Determine the [x, y] coordinate at the center of the cell enclosing the given text.  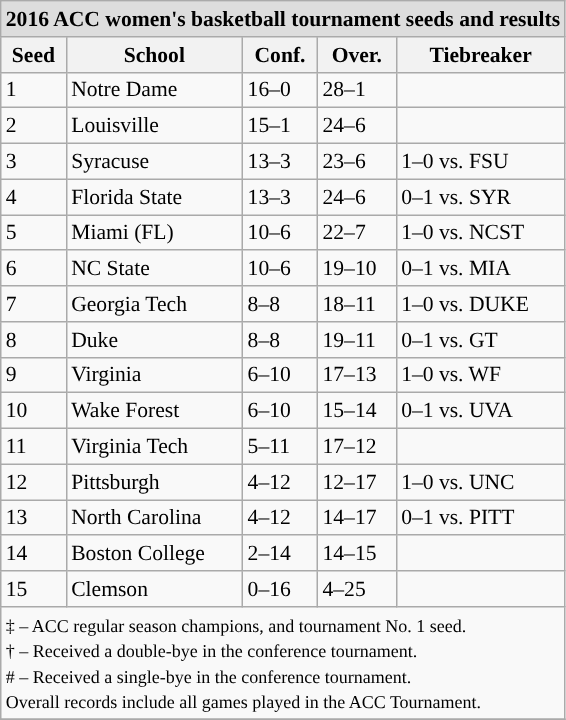
0–1 vs. SYR [480, 197]
14–17 [356, 518]
Virginia [154, 375]
11 [34, 447]
5 [34, 233]
10 [34, 411]
2–14 [280, 554]
15 [34, 589]
7 [34, 304]
23–6 [356, 162]
Clemson [154, 589]
18–11 [356, 304]
Florida State [154, 197]
8 [34, 340]
Virginia Tech [154, 447]
Georgia Tech [154, 304]
0–1 vs. MIA [480, 269]
Over. [356, 55]
17–13 [356, 375]
1–0 vs. DUKE [480, 304]
1 [34, 90]
14–15 [356, 554]
16–0 [280, 90]
Syracuse [154, 162]
0–16 [280, 589]
15–1 [280, 126]
0–1 vs. PITT [480, 518]
Pittsburgh [154, 482]
19–10 [356, 269]
9 [34, 375]
5–11 [280, 447]
2 [34, 126]
22–7 [356, 233]
Seed [34, 55]
28–1 [356, 90]
0–1 vs. GT [480, 340]
Louisville [154, 126]
2016 ACC women's basketball tournament seeds and results [283, 19]
1–0 vs. NCST [480, 233]
NC State [154, 269]
13 [34, 518]
17–12 [356, 447]
Wake Forest [154, 411]
Miami (FL) [154, 233]
1–0 vs. UNC [480, 482]
Conf. [280, 55]
0–1 vs. UVA [480, 411]
1–0 vs. WF [480, 375]
School [154, 55]
Duke [154, 340]
14 [34, 554]
12 [34, 482]
Notre Dame [154, 90]
15–14 [356, 411]
1–0 vs. FSU [480, 162]
4–25 [356, 589]
6 [34, 269]
Tiebreaker [480, 55]
North Carolina [154, 518]
12–17 [356, 482]
4 [34, 197]
Boston College [154, 554]
19–11 [356, 340]
3 [34, 162]
